From the cell containing the given text, extract its center point as [x, y] coordinate. 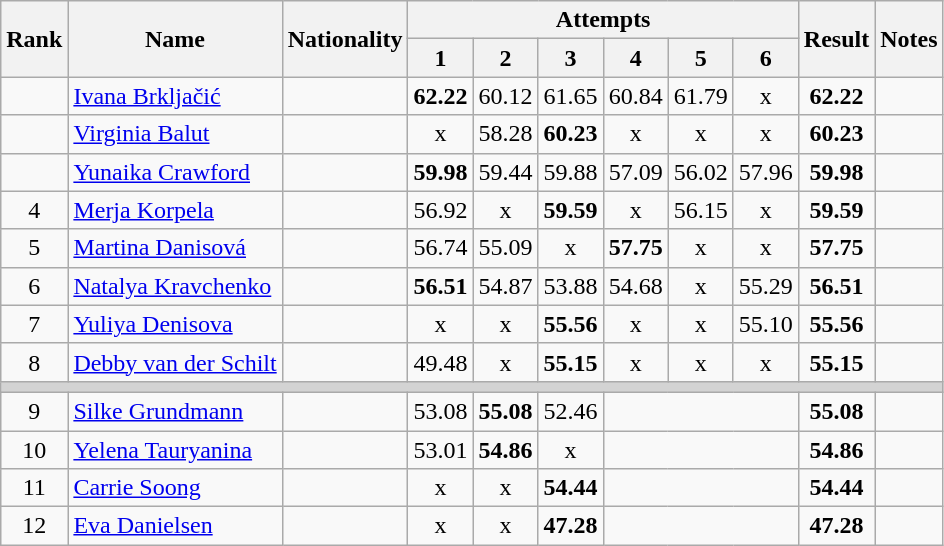
3 [570, 58]
60.12 [506, 96]
49.48 [440, 362]
57.09 [636, 172]
55.09 [506, 248]
54.68 [636, 286]
59.88 [570, 172]
57.96 [766, 172]
60.84 [636, 96]
59.44 [506, 172]
Virginia Balut [175, 134]
Ivana Brkljačić [175, 96]
2 [506, 58]
Debby van der Schilt [175, 362]
Notes [909, 39]
53.08 [440, 411]
11 [34, 488]
56.02 [700, 172]
53.88 [570, 286]
Silke Grundmann [175, 411]
52.46 [570, 411]
Yelena Tauryanina [175, 449]
Name [175, 39]
12 [34, 526]
61.65 [570, 96]
53.01 [440, 449]
56.74 [440, 248]
54.87 [506, 286]
56.92 [440, 210]
Attempts [603, 20]
Carrie Soong [175, 488]
55.29 [766, 286]
10 [34, 449]
Nationality [345, 39]
Merja Korpela [175, 210]
8 [34, 362]
Result [836, 39]
56.15 [700, 210]
Martina Danisová [175, 248]
55.10 [766, 324]
7 [34, 324]
1 [440, 58]
Yuliya Denisova [175, 324]
Natalya Kravchenko [175, 286]
58.28 [506, 134]
Yunaika Crawford [175, 172]
Rank [34, 39]
9 [34, 411]
61.79 [700, 96]
Eva Danielsen [175, 526]
